Detect which cell encompasses the target text, then output its [X, Y] center coordinate. 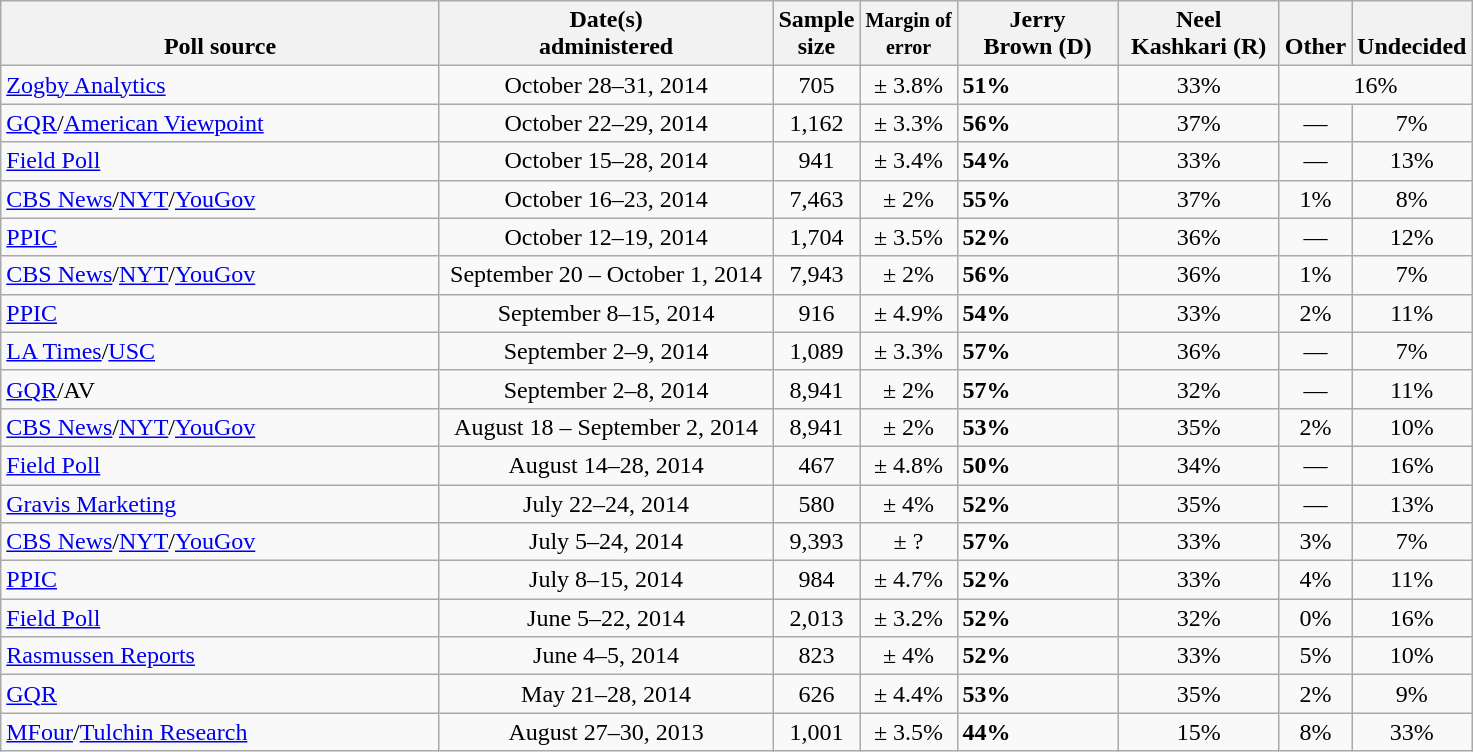
51% [1038, 85]
Undecided [1412, 34]
9% [1412, 694]
August 27–30, 2013 [606, 732]
± 4.7% [908, 580]
GQR/AV [220, 389]
7,943 [816, 275]
± 3.8% [908, 85]
MFour/Tulchin Research [220, 732]
GQR/American Viewpoint [220, 123]
941 [816, 161]
± 4.4% [908, 694]
± 4.9% [908, 313]
15% [1198, 732]
July 8–15, 2014 [606, 580]
± ? [908, 542]
916 [816, 313]
3% [1315, 542]
August 18 – September 2, 2014 [606, 427]
55% [1038, 199]
August 14–28, 2014 [606, 465]
984 [816, 580]
Gravis Marketing [220, 503]
34% [1198, 465]
Zogby Analytics [220, 85]
1,704 [816, 237]
580 [816, 503]
0% [1315, 618]
July 5–24, 2014 [606, 542]
June 5–22, 2014 [606, 618]
Samplesize [816, 34]
Date(s)administered [606, 34]
September 20 – October 1, 2014 [606, 275]
Margin oferror [908, 34]
September 2–9, 2014 [606, 351]
12% [1412, 237]
GQR [220, 694]
May 21–28, 2014 [606, 694]
823 [816, 656]
October 16–23, 2014 [606, 199]
2,013 [816, 618]
626 [816, 694]
October 15–28, 2014 [606, 161]
Rasmussen Reports [220, 656]
1,089 [816, 351]
Other [1315, 34]
1,162 [816, 123]
NeelKashkari (R) [1198, 34]
July 22–24, 2014 [606, 503]
September 8–15, 2014 [606, 313]
± 3.2% [908, 618]
5% [1315, 656]
± 4.8% [908, 465]
Poll source [220, 34]
June 4–5, 2014 [606, 656]
1,001 [816, 732]
4% [1315, 580]
JerryBrown (D) [1038, 34]
LA Times/USC [220, 351]
October 12–19, 2014 [606, 237]
7,463 [816, 199]
44% [1038, 732]
October 22–29, 2014 [606, 123]
50% [1038, 465]
October 28–31, 2014 [606, 85]
September 2–8, 2014 [606, 389]
705 [816, 85]
± 3.4% [908, 161]
467 [816, 465]
9,393 [816, 542]
